Search for the cell housing the specified text and yield its (x, y) center coordinate. 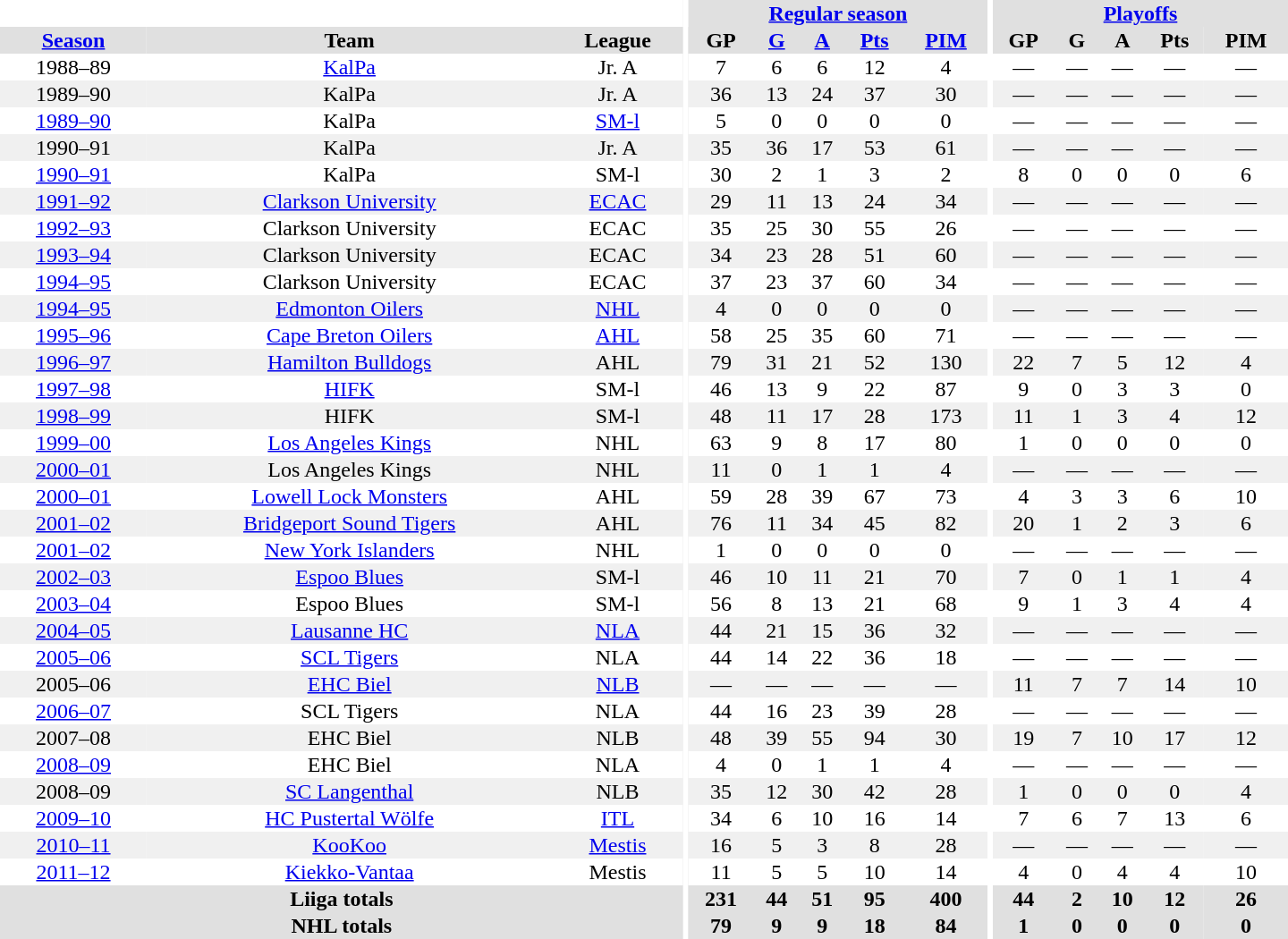
71 (946, 335)
45 (875, 523)
231 (721, 899)
Season (73, 40)
Kiekko-Vantaa (349, 872)
2009–10 (73, 818)
ITL (617, 818)
400 (946, 899)
1997–98 (73, 389)
59 (721, 496)
52 (875, 362)
29 (721, 201)
95 (875, 899)
Edmonton Oilers (349, 309)
2004–05 (73, 630)
League (617, 40)
1999–00 (73, 443)
76 (721, 523)
SC Langenthal (349, 791)
Lowell Lock Monsters (349, 496)
82 (946, 523)
1993–94 (73, 255)
2011–12 (73, 872)
87 (946, 389)
KooKoo (349, 845)
68 (946, 604)
2002–03 (73, 577)
1992–93 (73, 228)
84 (946, 926)
NHL totals (342, 926)
58 (721, 335)
20 (1023, 523)
173 (946, 416)
2010–11 (73, 845)
Bridgeport Sound Tigers (349, 523)
31 (776, 362)
53 (875, 148)
Hamilton Bulldogs (349, 362)
2006–07 (73, 711)
1998–99 (73, 416)
1996–97 (73, 362)
1995–96 (73, 335)
1991–92 (73, 201)
New York Islanders (349, 550)
Team (349, 40)
130 (946, 362)
Cape Breton Oilers (349, 335)
94 (875, 738)
61 (946, 148)
19 (1023, 738)
42 (875, 791)
32 (946, 630)
1988–89 (73, 67)
2007–08 (73, 738)
63 (721, 443)
70 (946, 577)
Regular season (837, 13)
67 (875, 496)
2003–04 (73, 604)
Playoffs (1140, 13)
80 (946, 443)
HC Pustertal Wölfe (349, 818)
15 (823, 630)
Lausanne HC (349, 630)
56 (721, 604)
73 (946, 496)
Liiga totals (342, 899)
